Provide the (X, Y) coordinate of the cell's center where the given text is located.  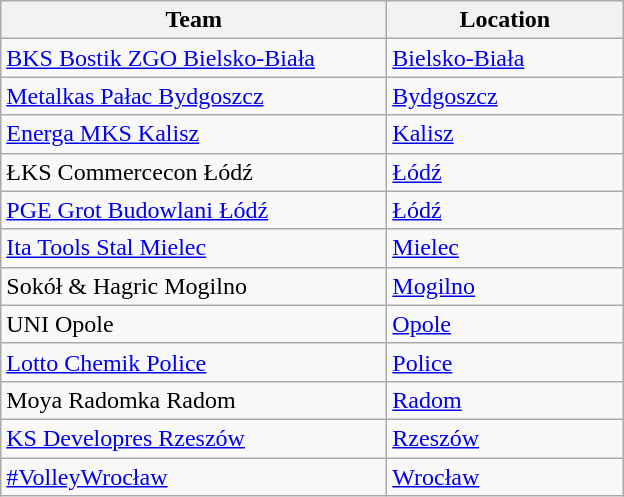
Bielsko-Biała (505, 58)
Sokół & Hagric Mogilno (194, 286)
PGE Grot Budowlani Łódź (194, 210)
Metalkas Pałac Bydgoszcz (194, 96)
Moya Radomka Radom (194, 400)
Lotto Chemik Police (194, 362)
#VolleyWrocław (194, 477)
Bydgoszcz (505, 96)
Police (505, 362)
UNI Opole (194, 324)
Energa MKS Kalisz (194, 134)
Rzeszów (505, 438)
Mielec (505, 248)
KS Developres Rzeszów (194, 438)
Wrocław (505, 477)
Kalisz (505, 134)
Location (505, 20)
Opole (505, 324)
Ita Tools Stal Mielec (194, 248)
ŁKS Commercecon Łódź (194, 172)
BKS Bostik ZGO Bielsko-Biała (194, 58)
Radom (505, 400)
Mogilno (505, 286)
Team (194, 20)
